Return (x, y) of the center of cell containing provided text 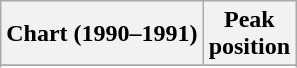
Chart (1990–1991) (102, 34)
Peakposition (249, 34)
